Locate the cell with the specified text and output its [X, Y] center coordinate. 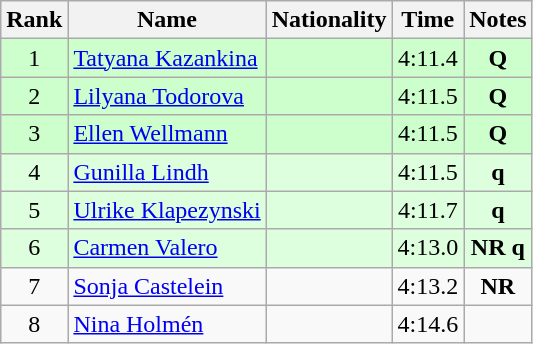
Ellen Wellmann [167, 134]
Tatyana Kazankina [167, 58]
5 [34, 210]
Nina Holmén [167, 324]
Gunilla Lindh [167, 172]
3 [34, 134]
Notes [498, 20]
4:13.2 [428, 286]
4:13.0 [428, 248]
Lilyana Todorova [167, 96]
NR [498, 286]
Carmen Valero [167, 248]
8 [34, 324]
Ulrike Klapezynski [167, 210]
4:11.4 [428, 58]
Time [428, 20]
Sonja Castelein [167, 286]
4:11.7 [428, 210]
4:14.6 [428, 324]
4 [34, 172]
Nationality [329, 20]
2 [34, 96]
7 [34, 286]
Name [167, 20]
6 [34, 248]
1 [34, 58]
NR q [498, 248]
Rank [34, 20]
